Pinpoint the cell where the given text exists, returning its [x, y] midpoint coordinate. 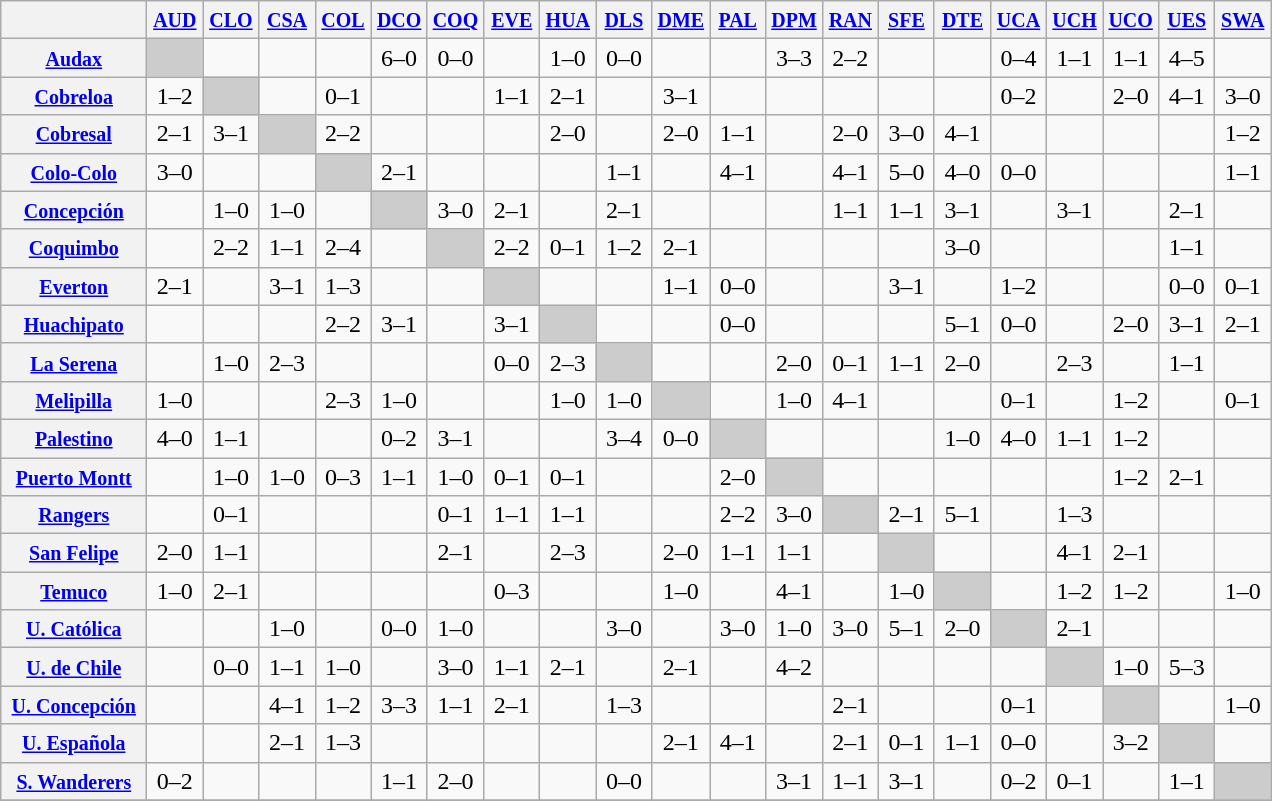
UCA [1018, 20]
AUD [175, 20]
S. Wanderers [74, 781]
SFE [906, 20]
Concepción [74, 210]
PAL [738, 20]
U. Española [74, 743]
Everton [74, 286]
EVE [512, 20]
COL [343, 20]
Melipilla [74, 400]
U. Católica [74, 629]
CLO [231, 20]
4–5 [1187, 58]
DLS [624, 20]
CSA [287, 20]
UES [1187, 20]
DME [681, 20]
San Felipe [74, 553]
6–0 [399, 58]
Audax [74, 58]
Palestino [74, 438]
UCH [1075, 20]
U. de Chile [74, 667]
DTE [962, 20]
U. Concepción [74, 705]
4–2 [794, 667]
COQ [456, 20]
3–4 [624, 438]
DPM [794, 20]
La Serena [74, 362]
5–3 [1187, 667]
3–2 [1131, 743]
SWA [1243, 20]
Huachipato [74, 324]
HUA [568, 20]
Cobresal [74, 134]
0–4 [1018, 58]
Colo-Colo [74, 172]
Temuco [74, 591]
5–0 [906, 172]
UCO [1131, 20]
Rangers [74, 515]
Puerto Montt [74, 477]
RAN [850, 20]
Cobreloa [74, 96]
Coquimbo [74, 248]
2–4 [343, 248]
DCO [399, 20]
